Determine the [x, y] coordinate at the center of the cell enclosing the given text.  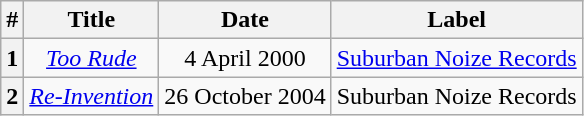
26 October 2004 [245, 96]
Label [456, 20]
Too Rude [92, 58]
2 [12, 96]
Date [245, 20]
1 [12, 58]
Re-Invention [92, 96]
Title [92, 20]
# [12, 20]
4 April 2000 [245, 58]
